Return the [X, Y] coordinate for the center point of the cell that contains the specified text.  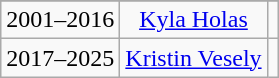
2017–2025 [60, 58]
2001–2016 [60, 20]
Kristin Vesely [194, 58]
Kyla Holas [194, 20]
